Extract the [X, Y] coordinate from the center of the cell holding the provided text.  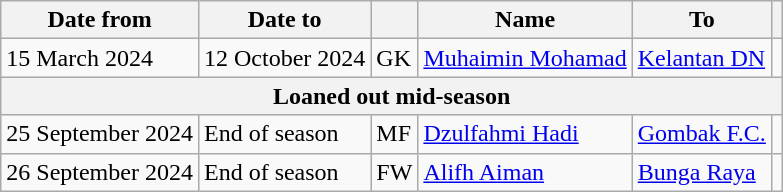
26 September 2024 [100, 172]
12 October 2024 [284, 58]
Loaned out mid-season [392, 96]
FW [394, 172]
25 September 2024 [100, 134]
Date from [100, 20]
To [702, 20]
Bunga Raya [702, 172]
Name [525, 20]
MF [394, 134]
Kelantan DN [702, 58]
Dzulfahmi Hadi [525, 134]
Date to [284, 20]
GK [394, 58]
Alifh Aiman [525, 172]
15 March 2024 [100, 58]
Muhaimin Mohamad [525, 58]
Gombak F.C. [702, 134]
